Extract the [X, Y] coordinate from the center of the cell holding the provided text.  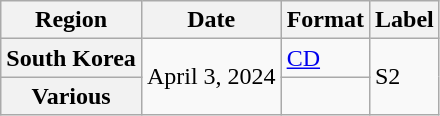
South Korea [72, 58]
CD [325, 58]
Format [325, 20]
April 3, 2024 [211, 77]
Date [211, 20]
Label [404, 20]
S2 [404, 77]
Region [72, 20]
Various [72, 96]
